Output the [X, Y] coordinate of the center of the cell containing the given text.  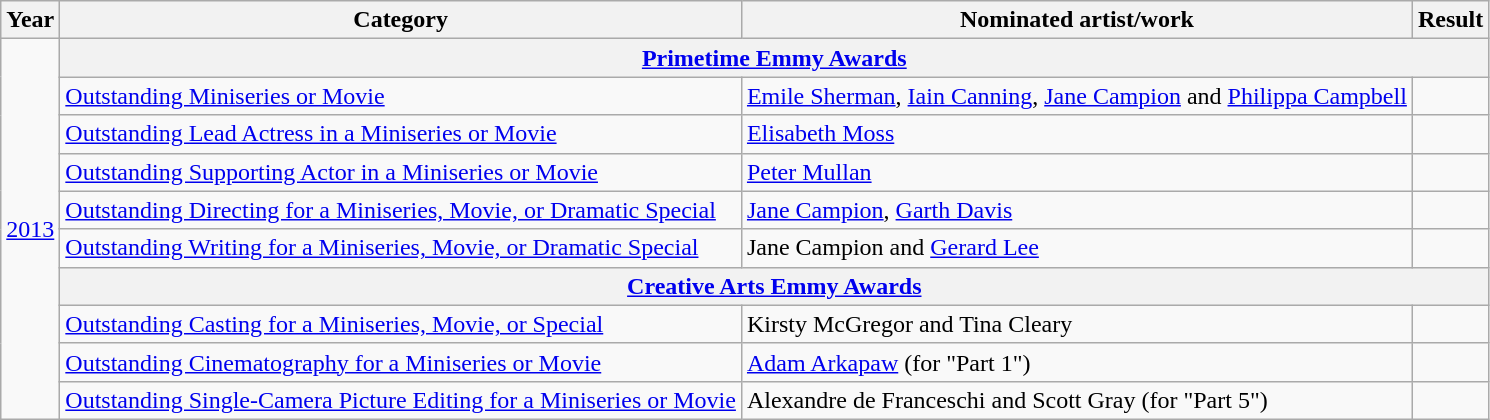
Year [30, 20]
Outstanding Supporting Actor in a Miniseries or Movie [401, 172]
Creative Arts Emmy Awards [774, 286]
Peter Mullan [1076, 172]
Outstanding Lead Actress in a Miniseries or Movie [401, 134]
Jane Campion and Gerard Lee [1076, 248]
Elisabeth Moss [1076, 134]
Outstanding Cinematography for a Miniseries or Movie [401, 362]
Alexandre de Franceschi and Scott Gray (for "Part 5") [1076, 400]
Adam Arkapaw (for "Part 1") [1076, 362]
Nominated artist/work [1076, 20]
Outstanding Miniseries or Movie [401, 96]
Outstanding Writing for a Miniseries, Movie, or Dramatic Special [401, 248]
Result [1450, 20]
Outstanding Directing for a Miniseries, Movie, or Dramatic Special [401, 210]
Kirsty McGregor and Tina Cleary [1076, 324]
Outstanding Casting for a Miniseries, Movie, or Special [401, 324]
2013 [30, 230]
Outstanding Single-Camera Picture Editing for a Miniseries or Movie [401, 400]
Primetime Emmy Awards [774, 58]
Category [401, 20]
Emile Sherman, Iain Canning, Jane Campion and Philippa Campbell [1076, 96]
Jane Campion, Garth Davis [1076, 210]
